Output the (X, Y) coordinate of the center of the cell containing the given text.  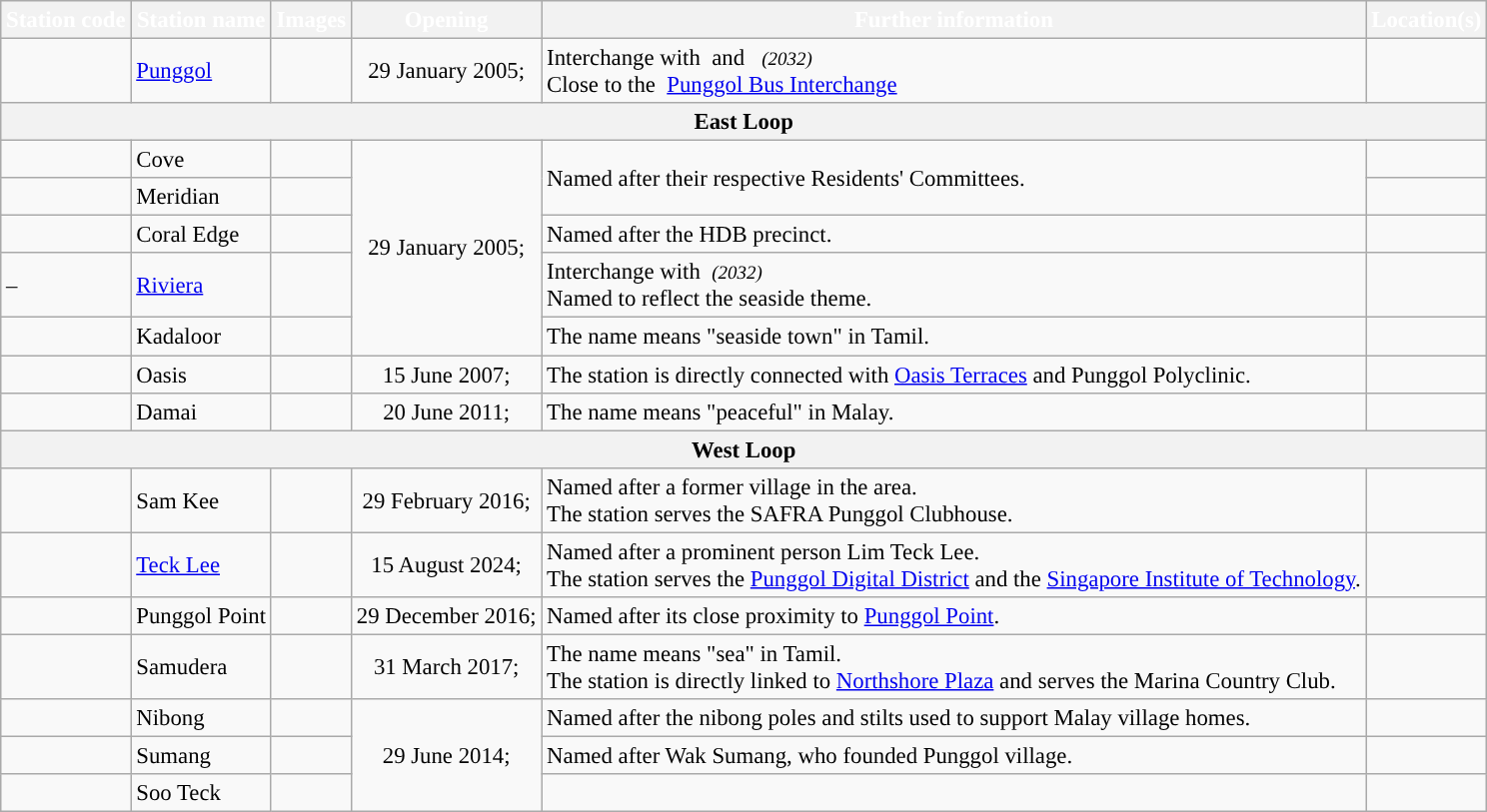
Named after the HDB precinct. (953, 235)
Punggol Point (201, 616)
15 June 2007; (447, 375)
Sam Kee (201, 499)
Coral Edge (201, 235)
Soo Teck (201, 793)
29 June 2014; (447, 755)
Station name (201, 20)
Further information (953, 20)
Punggol (201, 72)
The name means "peaceful" in Malay. (953, 411)
Named after its close proximity to Punggol Point. (953, 616)
Teck Lee (201, 565)
20 June 2011; (447, 411)
Location(s) (1427, 20)
Named after a former village in the area.The station serves the SAFRA Punggol Clubhouse. (953, 499)
Images (311, 20)
– (66, 286)
Station code (66, 20)
Nibong (201, 718)
West Loop (743, 449)
Named after their respective Residents' Committees. (953, 178)
Cove (201, 160)
Named after Wak Sumang, who founded Punggol village. (953, 755)
Meridian (201, 197)
Riviera (201, 286)
Opening (447, 20)
Sumang (201, 755)
29 February 2016; (447, 499)
The name means "sea" in Tamil.The station is directly linked to Northshore Plaza and serves the Marina Country Club. (953, 667)
Samudera (201, 667)
The name means "seaside town" in Tamil. (953, 337)
31 March 2017; (447, 667)
Interchange with (2032) Named to reflect the seaside theme. (953, 286)
Damai (201, 411)
15 August 2024; (447, 565)
East Loop (743, 122)
Named after a prominent person Lim Teck Lee. The station serves the Punggol Digital District and the Singapore Institute of Technology. (953, 565)
Oasis (201, 375)
Kadaloor (201, 337)
Interchange with and (2032) Close to the Punggol Bus Interchange (953, 72)
Named after the nibong poles and stilts used to support Malay village homes. (953, 718)
29 December 2016; (447, 616)
The station is directly connected with Oasis Terraces and Punggol Polyclinic. (953, 375)
